Capture the cell that displays the provided text and extract its (X, Y) central coordinate. 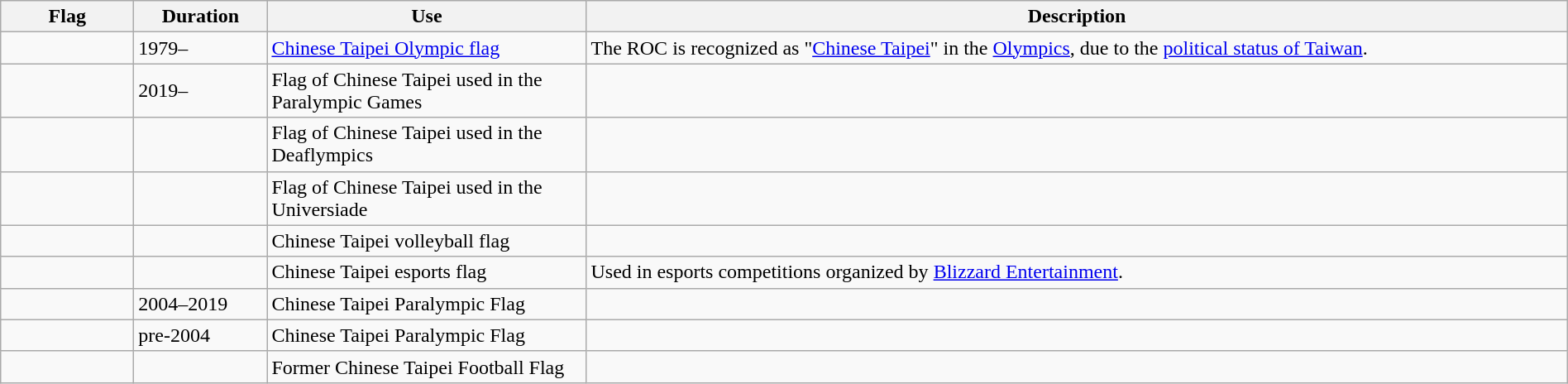
2004–2019 (200, 304)
Flag (68, 17)
Duration (200, 17)
Flag of Chinese Taipei used in the Deaflympics (427, 144)
Description (1077, 17)
pre-2004 (200, 335)
1979– (200, 48)
Flag of Chinese Taipei used in the Universiade (427, 199)
The ROC is recognized as "Chinese Taipei" in the Olympics, due to the political status of Taiwan. (1077, 48)
Chinese Taipei volleyball flag (427, 241)
Chinese Taipei esports flag (427, 272)
2019– (200, 91)
Flag of Chinese Taipei used in the Paralympic Games (427, 91)
Chinese Taipei Olympic flag (427, 48)
Former Chinese Taipei Football Flag (427, 367)
Use (427, 17)
Used in esports competitions organized by Blizzard Entertainment. (1077, 272)
